From the cell containing the given text, extract its center point as (X, Y) coordinate. 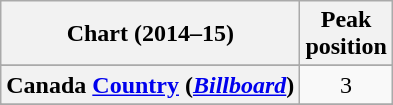
3 (346, 85)
Canada Country (Billboard) (150, 85)
Peak position (346, 34)
Chart (2014–15) (150, 34)
